Determine the (X, Y) coordinate at the center of the cell enclosing the given text.  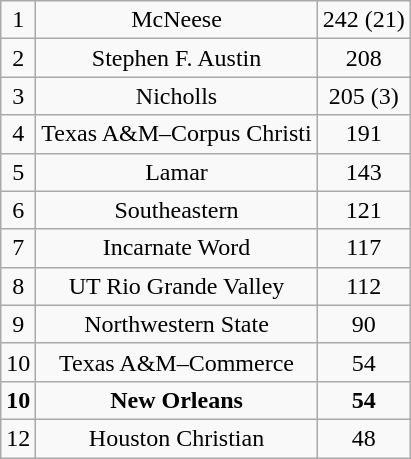
Lamar (176, 172)
Texas A&M–Corpus Christi (176, 134)
143 (364, 172)
Southeastern (176, 210)
Incarnate Word (176, 248)
1 (18, 20)
112 (364, 286)
Texas A&M–Commerce (176, 362)
205 (3) (364, 96)
242 (21) (364, 20)
12 (18, 438)
Northwestern State (176, 324)
208 (364, 58)
Houston Christian (176, 438)
2 (18, 58)
3 (18, 96)
7 (18, 248)
9 (18, 324)
UT Rio Grande Valley (176, 286)
5 (18, 172)
48 (364, 438)
121 (364, 210)
191 (364, 134)
New Orleans (176, 400)
Stephen F. Austin (176, 58)
6 (18, 210)
Nicholls (176, 96)
4 (18, 134)
90 (364, 324)
8 (18, 286)
McNeese (176, 20)
117 (364, 248)
